Capture the cell that displays the provided text and extract its (X, Y) central coordinate. 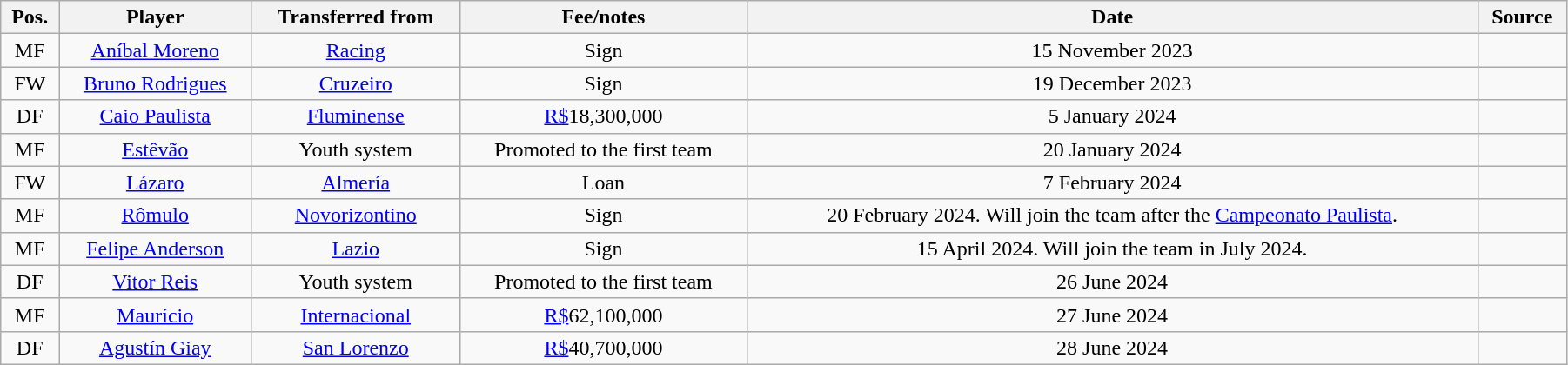
San Lorenzo (356, 348)
R$62,100,000 (604, 315)
Novorizontino (356, 216)
Felipe Anderson (155, 249)
20 January 2024 (1112, 149)
Estêvão (155, 149)
R$18,300,000 (604, 116)
Date (1112, 17)
Pos. (30, 17)
Almería (356, 182)
15 November 2023 (1112, 50)
Transferred from (356, 17)
Internacional (356, 315)
19 December 2023 (1112, 83)
Bruno Rodrigues (155, 83)
Source (1522, 17)
Racing (356, 50)
Aníbal Moreno (155, 50)
15 April 2024. Will join the team in July 2024. (1112, 249)
Maurício (155, 315)
Fluminense (356, 116)
20 February 2024. Will join the team after the Campeonato Paulista. (1112, 216)
R$40,700,000 (604, 348)
26 June 2024 (1112, 282)
Vitor Reis (155, 282)
Lázaro (155, 182)
28 June 2024 (1112, 348)
Lazio (356, 249)
Loan (604, 182)
Fee/notes (604, 17)
5 January 2024 (1112, 116)
Player (155, 17)
7 February 2024 (1112, 182)
Caio Paulista (155, 116)
Cruzeiro (356, 83)
Rômulo (155, 216)
27 June 2024 (1112, 315)
Agustín Giay (155, 348)
